Provide the (X, Y) coordinate of the cell's center where the given text is located.  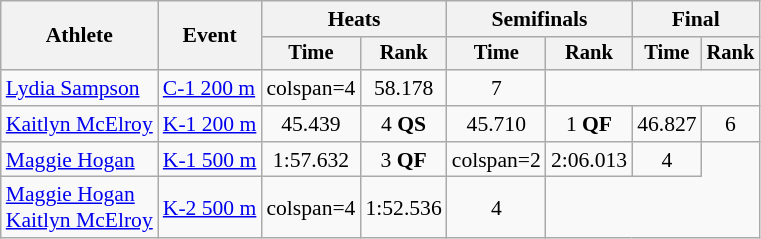
45.439 (310, 124)
Maggie HoganKaitlyn McElroy (80, 208)
45.710 (496, 124)
Lydia Sampson (80, 88)
Semifinals (540, 19)
Final (696, 19)
K-1 500 m (210, 160)
C-1 200 m (210, 88)
1:52.536 (403, 208)
46.827 (666, 124)
3 QF (403, 160)
Heats (354, 19)
Athlete (80, 36)
1 QF (589, 124)
6 (731, 124)
Kaitlyn McElroy (80, 124)
K-2 500 m (210, 208)
7 (496, 88)
K-1 200 m (210, 124)
Event (210, 36)
Maggie Hogan (80, 160)
1:57.632 (310, 160)
2:06.013 (589, 160)
58.178 (403, 88)
4 QS (403, 124)
colspan=2 (496, 160)
